Find where the given text appears and provide that cell's center as [x, y] coordinate. 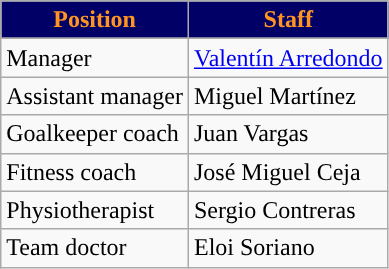
Fitness coach [95, 172]
Miguel Martínez [288, 96]
Valentín Arredondo [288, 58]
Team doctor [95, 248]
Juan Vargas [288, 134]
Staff [288, 20]
Goalkeeper coach [95, 134]
José Miguel Ceja [288, 172]
Position [95, 20]
Manager [95, 58]
Sergio Contreras [288, 210]
Eloi Soriano [288, 248]
Physiotherapist [95, 210]
Assistant manager [95, 96]
